Search for the cell housing the specified text and yield its [x, y] center coordinate. 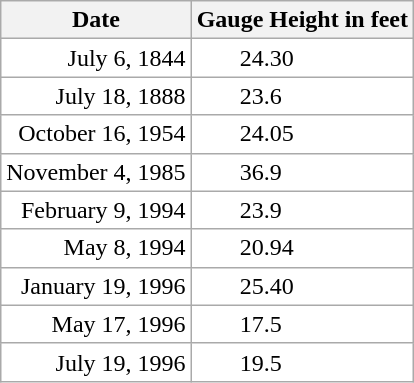
24.30 [302, 58]
24.05 [302, 134]
17.5 [302, 324]
October 16, 1954 [96, 134]
23.9 [302, 210]
July 19, 1996 [96, 362]
23.6 [302, 96]
May 8, 1994 [96, 248]
20.94 [302, 248]
19.5 [302, 362]
November 4, 1985 [96, 172]
February 9, 1994 [96, 210]
25.40 [302, 286]
May 17, 1996 [96, 324]
Gauge Height in feet [302, 20]
July 6, 1844 [96, 58]
July 18, 1888 [96, 96]
36.9 [302, 172]
Date [96, 20]
January 19, 1996 [96, 286]
